Extract the [x, y] coordinate from the center of the cell holding the provided text.  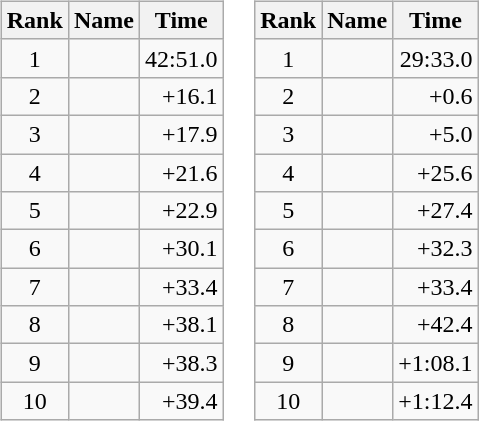
+39.4 [181, 401]
+1:08.1 [436, 363]
+25.6 [436, 173]
+27.4 [436, 211]
+0.6 [436, 96]
+21.6 [181, 173]
+42.4 [436, 325]
+1:12.4 [436, 401]
29:33.0 [436, 58]
+38.3 [181, 363]
+38.1 [181, 325]
+16.1 [181, 96]
+22.9 [181, 211]
+32.3 [436, 249]
42:51.0 [181, 58]
+30.1 [181, 249]
+17.9 [181, 134]
+5.0 [436, 134]
